Output the [x, y] coordinate of the center of the cell containing the given text.  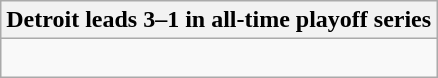
Detroit leads 3–1 in all-time playoff series [219, 20]
